Determine the (X, Y) coordinate at the center of the cell enclosing the given text.  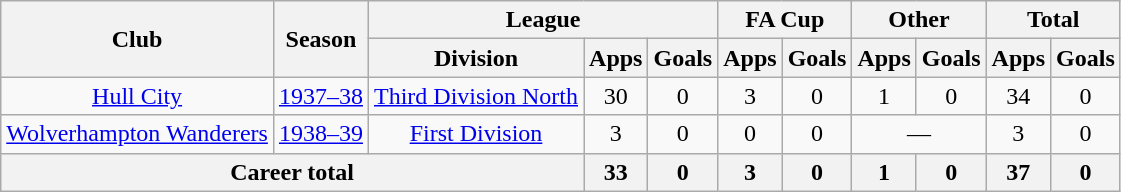
Other (919, 20)
Career total (292, 172)
Hull City (138, 96)
Total (1053, 20)
― (919, 134)
30 (616, 96)
1938–39 (320, 134)
First Division (476, 134)
Third Division North (476, 96)
Wolverhampton Wanderers (138, 134)
1937–38 (320, 96)
33 (616, 172)
37 (1018, 172)
League (542, 20)
Club (138, 39)
Season (320, 39)
Division (476, 58)
FA Cup (785, 20)
34 (1018, 96)
